Pinpoint the cell where the given text exists, returning its (x, y) midpoint coordinate. 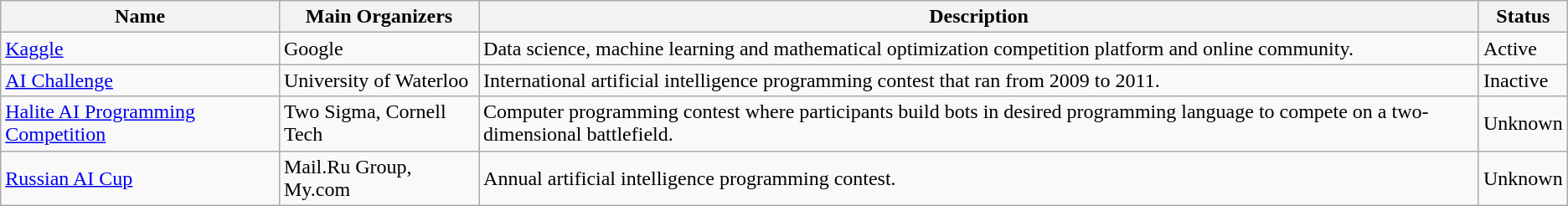
Name (141, 17)
Status (1523, 17)
Google (379, 49)
Computer programming contest where participants build bots in desired programming language to compete on a two-dimensional battlefield. (979, 124)
University of Waterloo (379, 80)
Kaggle (141, 49)
Inactive (1523, 80)
Halite AI Programming Competition (141, 124)
Description (979, 17)
AI Challenge (141, 80)
Mail.Ru Group, My.com (379, 178)
Russian AI Cup (141, 178)
Main Organizers (379, 17)
Two Sigma, Cornell Tech (379, 124)
International artificial intelligence programming contest that ran from 2009 to 2011. (979, 80)
Active (1523, 49)
Data science, machine learning and mathematical optimization competition platform and online community. (979, 49)
Annual artificial intelligence programming contest. (979, 178)
